Find where the given text appears and provide that cell's center as [X, Y] coordinate. 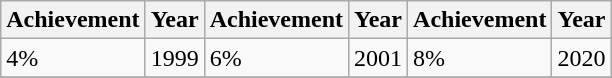
2001 [378, 58]
1999 [174, 58]
8% [480, 58]
2020 [582, 58]
6% [276, 58]
4% [73, 58]
